Return (X, Y) of the center of cell containing provided text 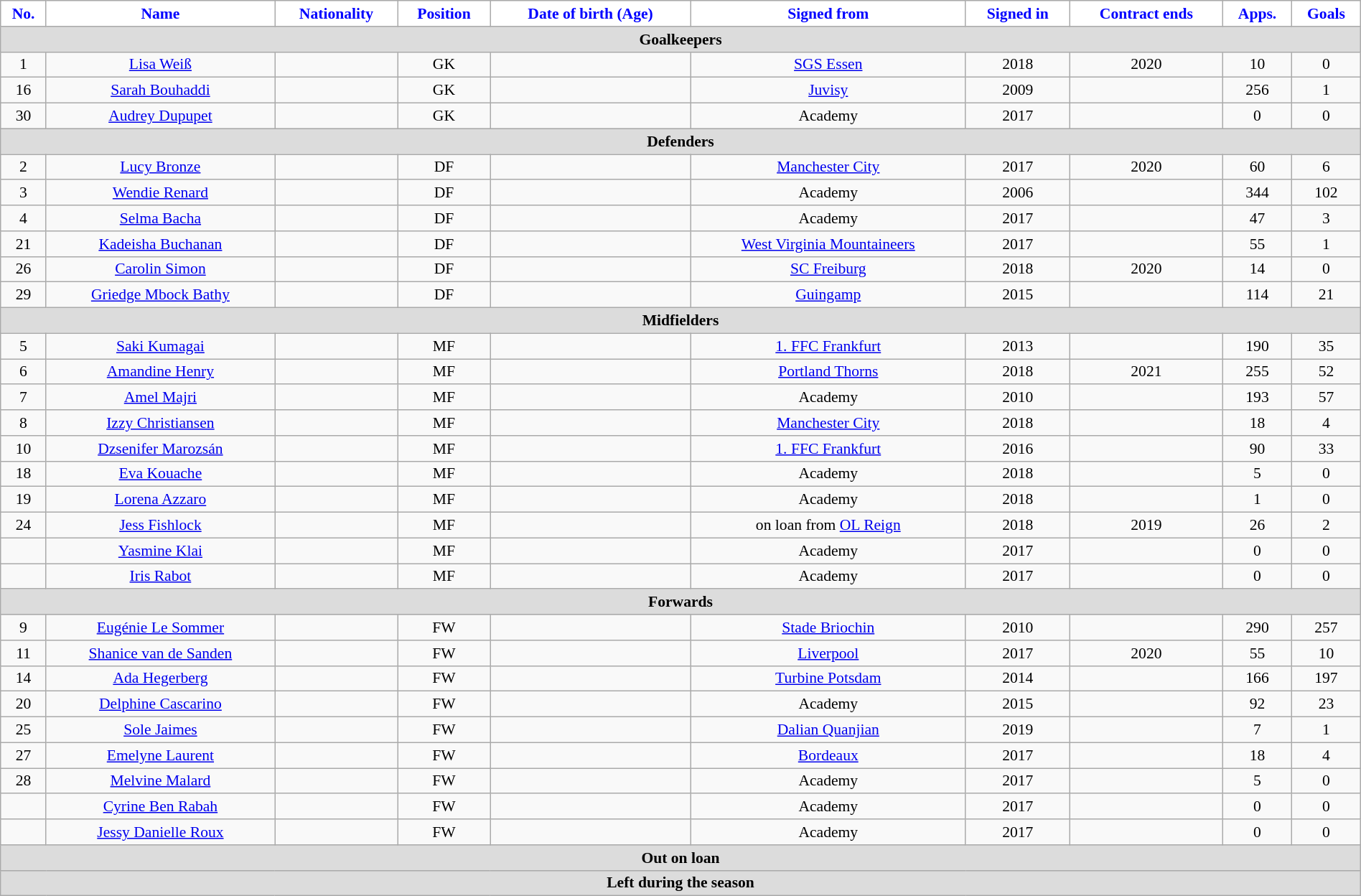
8 (24, 423)
Griedge Mbock Bathy (160, 295)
193 (1257, 398)
Lisa Weiß (160, 65)
33 (1327, 449)
Dalian Quanjian (828, 730)
9 (24, 627)
Kadeisha Buchanan (160, 244)
Date of birth (Age) (591, 14)
23 (1327, 704)
2016 (1018, 449)
Turbine Potsdam (828, 678)
2013 (1018, 346)
Yasmine Klai (160, 551)
Goals (1327, 14)
Selma Bacha (160, 218)
Eva Kouache (160, 474)
Izzy Christiansen (160, 423)
90 (1257, 449)
290 (1257, 627)
190 (1257, 346)
Melvine Malard (160, 781)
Cyrine Ben Rabah (160, 807)
No. (24, 14)
16 (24, 90)
Lucy Bronze (160, 167)
2009 (1018, 90)
60 (1257, 167)
52 (1327, 372)
Portland Thorns (828, 372)
166 (1257, 678)
28 (24, 781)
Goalkeepers (680, 39)
Ada Hegerberg (160, 678)
Emelyne Laurent (160, 755)
Signed from (828, 14)
on loan from OL Reign (828, 526)
2014 (1018, 678)
Juvisy (828, 90)
19 (24, 500)
27 (24, 755)
57 (1327, 398)
Sole Jaimes (160, 730)
Contract ends (1147, 14)
102 (1327, 193)
Jessy Danielle Roux (160, 832)
Iris Rabot (160, 577)
Position (444, 14)
Wendie Renard (160, 193)
Forwards (680, 602)
30 (24, 116)
Apps. (1257, 14)
Signed in (1018, 14)
255 (1257, 372)
Delphine Cascarino (160, 704)
West Virginia Mountaineers (828, 244)
Sarah Bouhaddi (160, 90)
92 (1257, 704)
Lorena Azzaro (160, 500)
2006 (1018, 193)
25 (24, 730)
47 (1257, 218)
Amel Majri (160, 398)
Left during the season (680, 883)
20 (24, 704)
256 (1257, 90)
Liverpool (828, 653)
Audrey Dupupet (160, 116)
Shanice van de Sanden (160, 653)
Bordeaux (828, 755)
SGS Essen (828, 65)
2021 (1147, 372)
344 (1257, 193)
Guingamp (828, 295)
Out on loan (680, 858)
Eugénie Le Sommer (160, 627)
Dzsenifer Marozsán (160, 449)
Jess Fishlock (160, 526)
29 (24, 295)
Midfielders (680, 321)
Name (160, 14)
Carolin Simon (160, 269)
114 (1257, 295)
SC Freiburg (828, 269)
24 (24, 526)
11 (24, 653)
35 (1327, 346)
Amandine Henry (160, 372)
Saki Kumagai (160, 346)
197 (1327, 678)
257 (1327, 627)
Nationality (337, 14)
Defenders (680, 141)
Stade Briochin (828, 627)
